Find where the given text appears and provide that cell's center as [X, Y] coordinate. 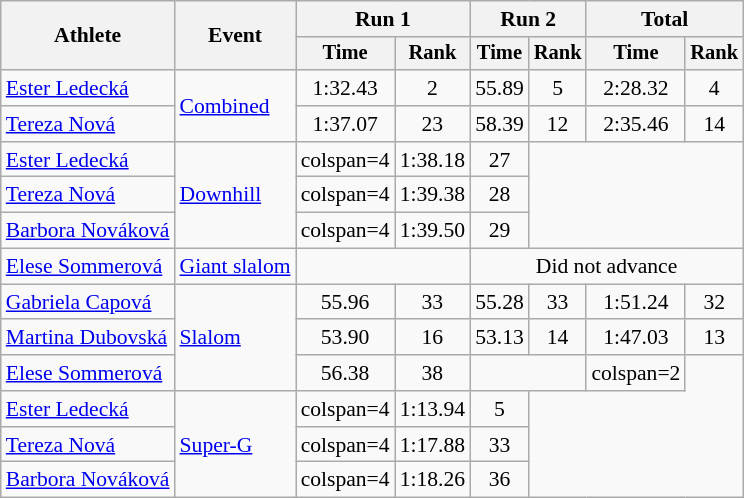
Run 2 [528, 19]
53.13 [500, 338]
27 [500, 160]
1:13.94 [432, 409]
38 [432, 373]
2:35.46 [636, 124]
55.96 [346, 302]
55.89 [500, 88]
36 [500, 480]
16 [432, 338]
Super-G [236, 444]
Downhill [236, 196]
1:18.26 [432, 480]
1:39.38 [432, 195]
1:47.03 [636, 338]
Athlete [88, 36]
12 [558, 124]
56.38 [346, 373]
colspan=2 [636, 373]
Event [236, 36]
1:32.43 [346, 88]
Combined [236, 106]
58.39 [500, 124]
4 [714, 88]
Run 1 [384, 19]
2:28.32 [636, 88]
28 [500, 195]
55.28 [500, 302]
1:51.24 [636, 302]
Giant slalom [236, 267]
23 [432, 124]
Did not advance [606, 267]
1:38.18 [432, 160]
Total [664, 19]
1:39.50 [432, 231]
2 [432, 88]
13 [714, 338]
29 [500, 231]
1:37.07 [346, 124]
53.90 [346, 338]
Slalom [236, 338]
Martina Dubovská [88, 338]
1:17.88 [432, 445]
32 [714, 302]
Gabriela Capová [88, 302]
